Determine the (x, y) coordinate at the center of the cell enclosing the given text.  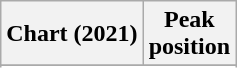
Peakposition (189, 34)
Chart (2021) (72, 34)
